Output the (x, y) coordinate of the center of the cell containing the given text.  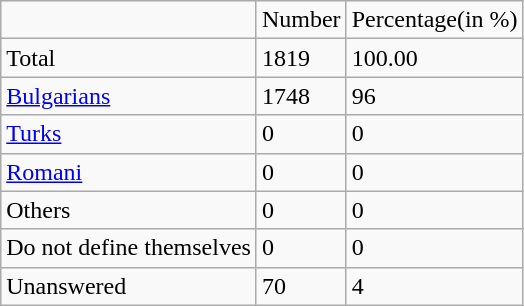
Number (301, 20)
96 (434, 96)
Turks (129, 134)
Romani (129, 172)
Do not define themselves (129, 248)
70 (301, 286)
Bulgarians (129, 96)
Total (129, 58)
Others (129, 210)
1819 (301, 58)
1748 (301, 96)
4 (434, 286)
100.00 (434, 58)
Unanswered (129, 286)
Percentage(in %) (434, 20)
